Output the (X, Y) coordinate of the center of the cell containing the given text.  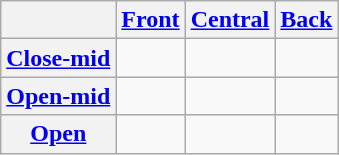
Front (150, 20)
Open-mid (58, 96)
Back (306, 20)
Close-mid (58, 58)
Central (230, 20)
Open (58, 134)
